Capture the cell that displays the provided text and extract its (x, y) central coordinate. 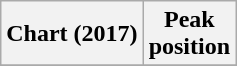
Peak position (189, 34)
Chart (2017) (72, 34)
